Identify which cell holds the provided text, then report its [X, Y] central coordinate. 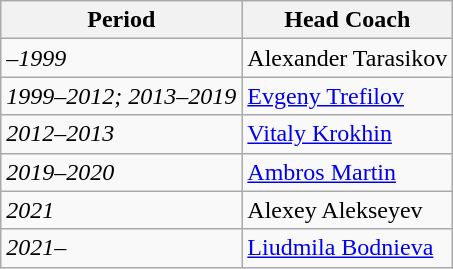
Alexey Alekseyev [348, 210]
–1999 [122, 58]
Ambros Martin [348, 172]
Alexander Tarasikov [348, 58]
Vitaly Krokhin [348, 134]
Head Coach [348, 20]
Liudmila Bodnieva [348, 248]
2019–2020 [122, 172]
1999–2012; 2013–2019 [122, 96]
2021 [122, 210]
Period [122, 20]
2012–2013 [122, 134]
Evgeny Trefilov [348, 96]
2021– [122, 248]
